Determine the (x, y) coordinate at the center of the cell enclosing the given text.  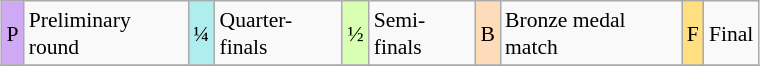
¼ (201, 33)
½ (355, 33)
F (693, 33)
B (488, 33)
Bronze medal match (591, 33)
Final (732, 33)
Semi-finals (422, 33)
P (13, 33)
Quarter-finals (278, 33)
Preliminary round (106, 33)
